Return (x, y) of the center of cell containing provided text 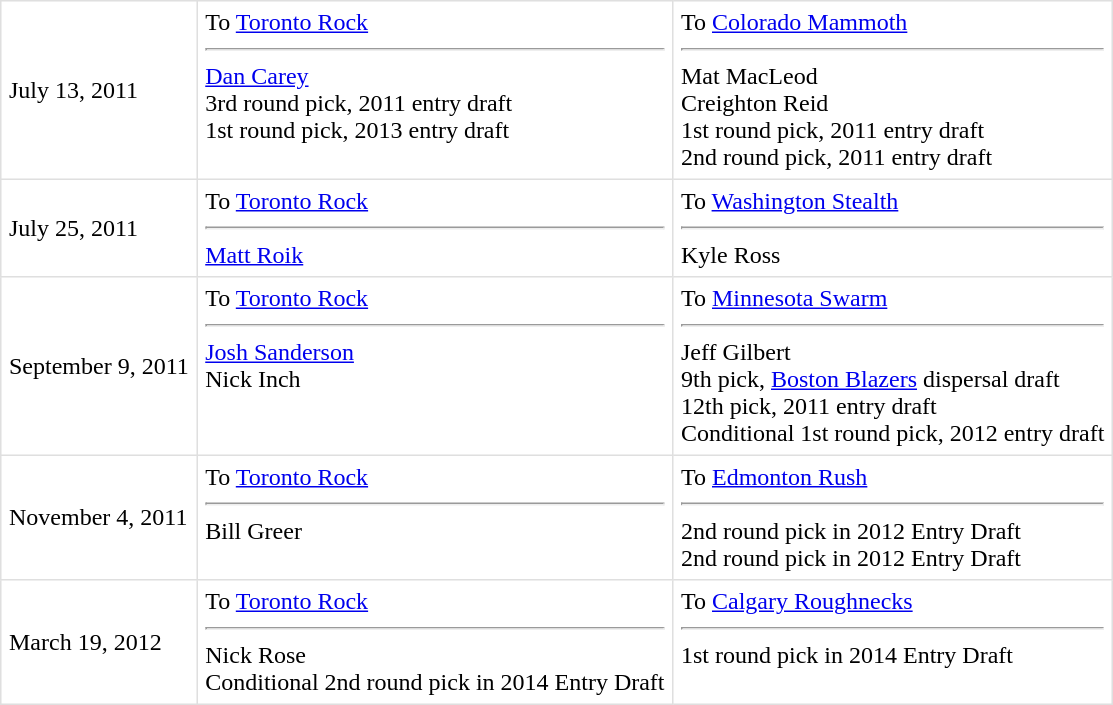
To Colorado Mammoth Mat MacLeodCreighton Reid1st round pick, 2011 entry draft2nd round pick, 2011 entry draft (893, 90)
November 4, 2011 (99, 517)
To Toronto Rock Bill Greer (435, 517)
July 25, 2011 (99, 228)
To Toronto Rock Nick RoseConditional 2nd round pick in 2014 Entry Draft (435, 642)
To Minnesota Swarm Jeff Gilbert9th pick, Boston Blazers dispersal draft12th pick, 2011 entry draftConditional 1st round pick, 2012 entry draft (893, 366)
March 19, 2012 (99, 642)
September 9, 2011 (99, 366)
To Edmonton Rush 2nd round pick in 2012 Entry Draft2nd round pick in 2012 Entry Draft (893, 517)
To Washington Stealth Kyle Ross (893, 228)
To Toronto Rock Josh SandersonNick Inch (435, 366)
July 13, 2011 (99, 90)
To Calgary Roughnecks 1st round pick in 2014 Entry Draft (893, 642)
To Toronto Rock Dan Carey3rd round pick, 2011 entry draft1st round pick, 2013 entry draft (435, 90)
To Toronto Rock Matt Roik (435, 228)
